Extract the [X, Y] coordinate from the center of the cell holding the provided text.  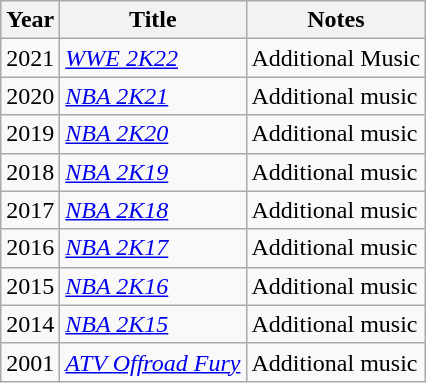
2014 [30, 324]
NBA 2K21 [153, 96]
2015 [30, 286]
2021 [30, 58]
ATV Offroad Fury [153, 362]
NBA 2K20 [153, 134]
WWE 2K22 [153, 58]
NBA 2K15 [153, 324]
NBA 2K19 [153, 172]
Additional Music [336, 58]
Notes [336, 20]
2019 [30, 134]
NBA 2K16 [153, 286]
2001 [30, 362]
2018 [30, 172]
2016 [30, 248]
2017 [30, 210]
NBA 2K18 [153, 210]
Year [30, 20]
2020 [30, 96]
Title [153, 20]
NBA 2K17 [153, 248]
